Detect which cell encompasses the target text, then output its [x, y] center coordinate. 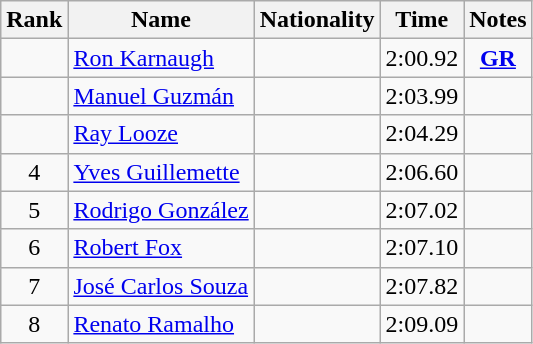
2:07.02 [422, 210]
Renato Ramalho [161, 324]
Ron Karnaugh [161, 58]
Time [422, 20]
Ray Looze [161, 134]
Name [161, 20]
2:00.92 [422, 58]
Yves Guillemette [161, 172]
4 [34, 172]
2:04.29 [422, 134]
8 [34, 324]
Rank [34, 20]
5 [34, 210]
Robert Fox [161, 248]
GR [498, 58]
6 [34, 248]
2:06.60 [422, 172]
José Carlos Souza [161, 286]
Rodrigo González [161, 210]
2:07.10 [422, 248]
2:07.82 [422, 286]
2:09.09 [422, 324]
Nationality [317, 20]
7 [34, 286]
2:03.99 [422, 96]
Notes [498, 20]
Manuel Guzmán [161, 96]
